Return the (X, Y) coordinate for the center point of the cell that contains the specified text.  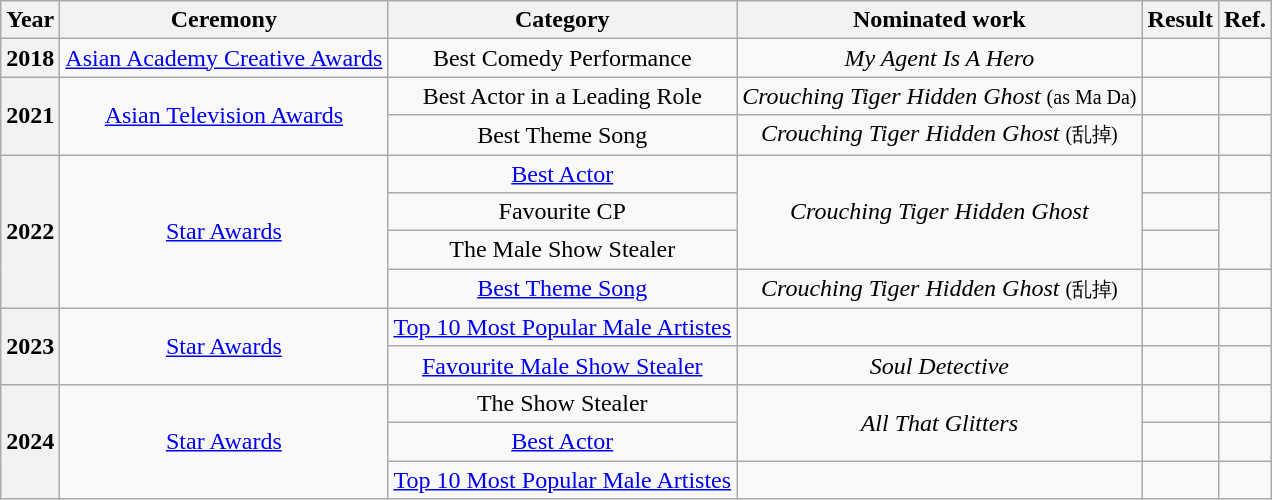
The Male Show Stealer (562, 250)
The Show Stealer (562, 403)
Year (30, 20)
2018 (30, 58)
Asian Academy Creative Awards (224, 58)
Asian Television Awards (224, 116)
Favourite Male Show Stealer (562, 365)
My Agent Is A Hero (940, 58)
2022 (30, 231)
Best Actor in a Leading Role (562, 96)
Result (1180, 20)
Favourite CP (562, 212)
Category (562, 20)
2023 (30, 346)
Crouching Tiger Hidden Ghost (as Ma Da) (940, 96)
Crouching Tiger Hidden Ghost (940, 211)
Ceremony (224, 20)
Ref. (1244, 20)
Soul Detective (940, 365)
2024 (30, 441)
Nominated work (940, 20)
2021 (30, 116)
All That Glitters (940, 422)
Best Comedy Performance (562, 58)
